Identify which cell holds the provided text, then report its (X, Y) central coordinate. 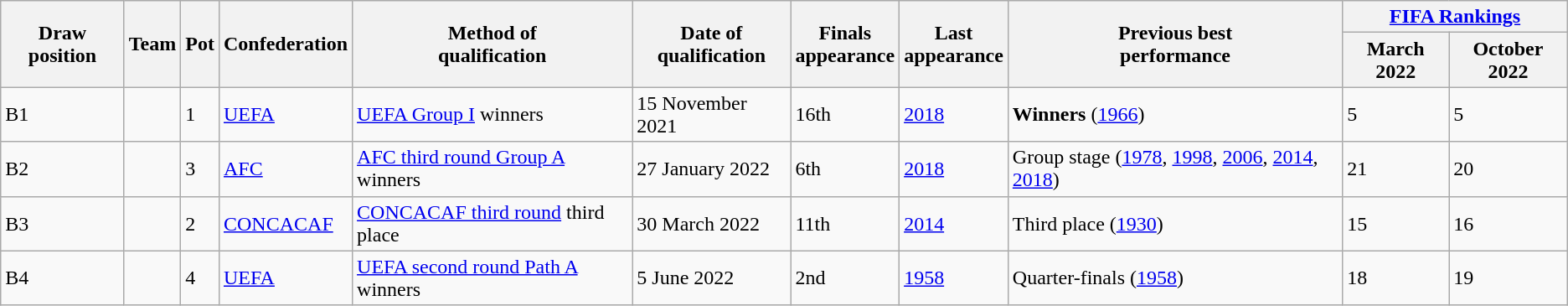
11th (845, 223)
Team (152, 44)
Previous bestperformance (1174, 44)
AFC third round Group A winners (493, 169)
18 (1395, 278)
B1 (62, 114)
3 (200, 169)
Group stage (1978, 1998, 2006, 2014, 2018) (1174, 169)
CONCACAF third round third place (493, 223)
16th (845, 114)
October 2022 (1509, 60)
Finalsappearance (845, 44)
16 (1509, 223)
4 (200, 278)
Confederation (285, 44)
2014 (954, 223)
2 (200, 223)
Pot (200, 44)
Method ofqualification (493, 44)
Winners (1966) (1174, 114)
1 (200, 114)
CONCACAF (285, 223)
Quarter-finals (1958) (1174, 278)
15 (1395, 223)
B3 (62, 223)
19 (1509, 278)
Draw position (62, 44)
15 November 2021 (712, 114)
1958 (954, 278)
UEFA second round Path A winners (493, 278)
March 2022 (1395, 60)
5 June 2022 (712, 278)
2nd (845, 278)
FIFA Rankings (1456, 17)
6th (845, 169)
AFC (285, 169)
Lastappearance (954, 44)
UEFA Group I winners (493, 114)
21 (1395, 169)
Third place (1930) (1174, 223)
30 March 2022 (712, 223)
B4 (62, 278)
Date ofqualification (712, 44)
20 (1509, 169)
B2 (62, 169)
27 January 2022 (712, 169)
